Identify which cell holds the provided text, then report its (X, Y) central coordinate. 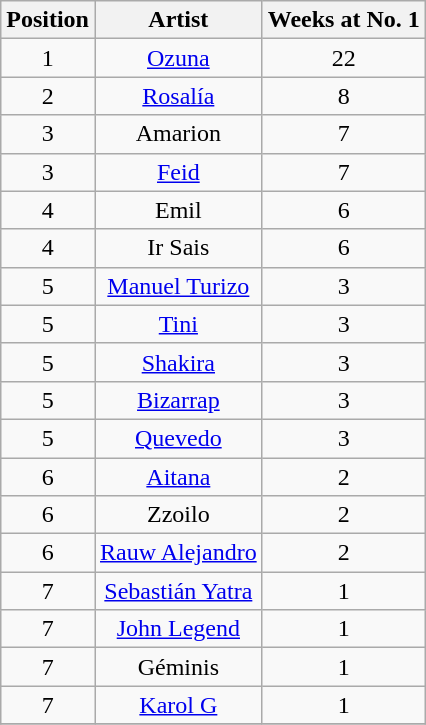
Aitana (178, 477)
Amarion (178, 134)
John Legend (178, 629)
Emil (178, 210)
Tini (178, 324)
Sebastián Yatra (178, 591)
Zzoilo (178, 515)
Géminis (178, 667)
Position (48, 20)
Bizarrap (178, 400)
Weeks at No. 1 (344, 20)
Karol G (178, 705)
Ozuna (178, 58)
Rosalía (178, 96)
8 (344, 96)
Artist (178, 20)
Manuel Turizo (178, 286)
Rauw Alejandro (178, 553)
22 (344, 58)
Quevedo (178, 438)
Shakira (178, 362)
Feid (178, 172)
Ir Sais (178, 248)
